Scan for the cell matching the given text and deliver its (x, y) coordinate at center. 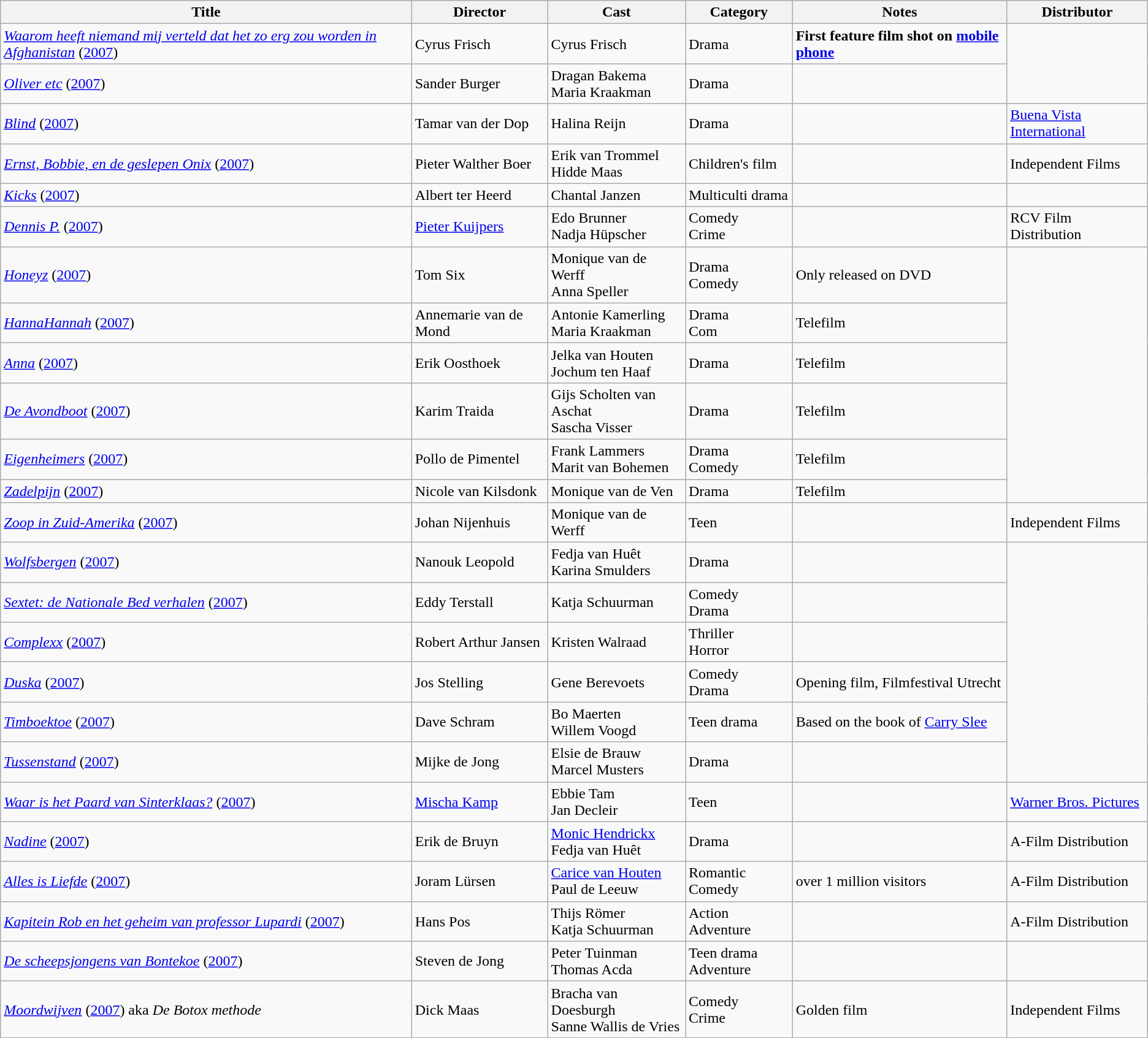
De scheepsjongens van Bontekoe (2007) (206, 961)
Erik Oosthoek (480, 363)
Honeyz (2007) (206, 275)
Waar is het Paard van Sinterklaas? (2007) (206, 802)
Complexx (2007) (206, 643)
Dennis P. (2007) (206, 227)
Dick Maas (480, 1009)
De Avondboot (2007) (206, 411)
Johan Nijenhuis (480, 522)
Waarom heeft niemand mij verteld dat het zo erg zou worden in Afghanistan (2007) (206, 44)
Carice van HoutenPaul de Leeuw (616, 882)
Zadelpijn (2007) (206, 491)
Joram Lürsen (480, 882)
Wolfsbergen (2007) (206, 563)
DramaCom (740, 322)
Cast (616, 12)
Tussenstand (2007) (206, 761)
ThrillerHorror (740, 643)
Jelka van HoutenJochum ten Haaf (616, 363)
Nicole van Kilsdonk (480, 491)
Children's film (740, 163)
Eddy Terstall (480, 602)
Moordwijven (2007) aka De Botox methode (206, 1009)
Monique van de WerffAnna Speller (616, 275)
First feature film shot on mobile phone (900, 44)
Fedja van HuêtKarina Smulders (616, 563)
over 1 million visitors (900, 882)
Category (740, 12)
Annemarie van de Mond (480, 322)
Sander Burger (480, 83)
Anna (2007) (206, 363)
Title (206, 12)
Duska (2007) (206, 682)
Gijs Scholten van AschatSascha Visser (616, 411)
Antonie KamerlingMaria Kraakman (616, 322)
Bo MaertenWillem Voogd (616, 722)
Edo BrunnerNadja Hüpscher (616, 227)
Pollo de Pimentel (480, 459)
Distributor (1077, 12)
Tamar van der Dop (480, 124)
Dragan BakemaMaria Kraakman (616, 83)
Dave Schram (480, 722)
Nadine (2007) (206, 841)
Tom Six (480, 275)
Zoop in Zuid-Amerika (2007) (206, 522)
Based on the book of Carry Slee (900, 722)
Albert ter Heerd (480, 195)
Kapitein Rob en het geheim van professor Lupardi (2007) (206, 921)
Robert Arthur Jansen (480, 643)
Steven de Jong (480, 961)
Ernst, Bobbie, en de geslepen Onix (2007) (206, 163)
Only released on DVD (900, 275)
Timboektoe (2007) (206, 722)
Monique van de Werff (616, 522)
Peter TuinmanThomas Acda (616, 961)
Halina Reijn (616, 124)
Monic HendrickxFedja van Huêt (616, 841)
Monique van de Ven (616, 491)
Golden film (900, 1009)
Gene Berevoets (616, 682)
Thijs RömerKatja Schuurman (616, 921)
Alles is Liefde (2007) (206, 882)
Kicks (2007) (206, 195)
Multiculti drama (740, 195)
ActionAdventure (740, 921)
Katja Schuurman (616, 602)
Elsie de BrauwMarcel Musters (616, 761)
Erik de Bruyn (480, 841)
Kristen Walraad (616, 643)
Jos Stelling (480, 682)
Mischa Kamp (480, 802)
HannaHannah (2007) (206, 322)
Frank LammersMarit van Bohemen (616, 459)
Karim Traida (480, 411)
Teen drama (740, 722)
Bracha van DoesburghSanne Wallis de Vries (616, 1009)
Hans Pos (480, 921)
Eigenheimers (2007) (206, 459)
Romantic Comedy (740, 882)
Director (480, 12)
Blind (2007) (206, 124)
RCV Film Distribution (1077, 227)
Teen dramaAdventure (740, 961)
Mijke de Jong (480, 761)
Oliver etc (2007) (206, 83)
Opening film, Filmfestival Utrecht (900, 682)
Chantal Janzen (616, 195)
Buena Vista International (1077, 124)
Pieter Kuijpers (480, 227)
Notes (900, 12)
Sextet: de Nationale Bed verhalen (2007) (206, 602)
Warner Bros. Pictures (1077, 802)
Ebbie TamJan Decleir (616, 802)
Erik van TrommelHidde Maas (616, 163)
Pieter Walther Boer (480, 163)
Nanouk Leopold (480, 563)
